Provide the (X, Y) coordinate of the cell's center where the given text is located.  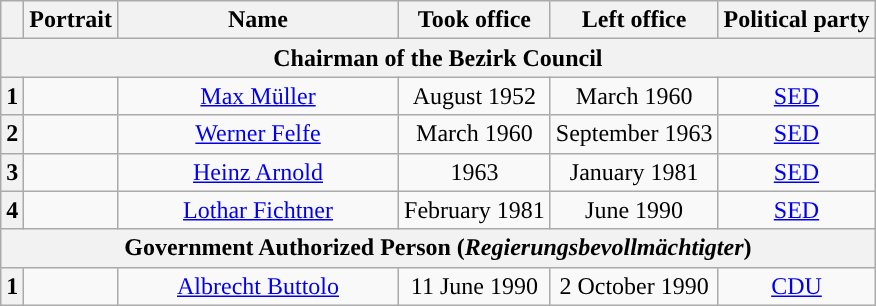
11 June 1990 (475, 286)
Portrait (71, 20)
Werner Felfe (258, 134)
Left office (634, 20)
4 (12, 210)
January 1981 (634, 172)
Name (258, 20)
2 October 1990 (634, 286)
CDU (796, 286)
Government Authorized Person (Regierungsbevollmächtigter) (438, 248)
Lothar Fichtner (258, 210)
Albrecht Buttolo (258, 286)
Chairman of the Bezirk Council (438, 58)
June 1990 (634, 210)
1963 (475, 172)
Political party (796, 20)
August 1952 (475, 96)
Heinz Arnold (258, 172)
Took office (475, 20)
2 (12, 134)
3 (12, 172)
Max Müller (258, 96)
February 1981 (475, 210)
September 1963 (634, 134)
